Find where the given text appears and provide that cell's center as [x, y] coordinate. 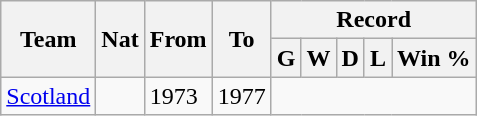
Win % [434, 58]
Record [374, 20]
Team [48, 39]
1977 [242, 96]
D [350, 58]
L [378, 58]
From [178, 39]
Nat [120, 39]
G [286, 58]
1973 [178, 96]
W [318, 58]
To [242, 39]
Scotland [48, 96]
